Extract the (X, Y) coordinate from the center of the cell holding the provided text.  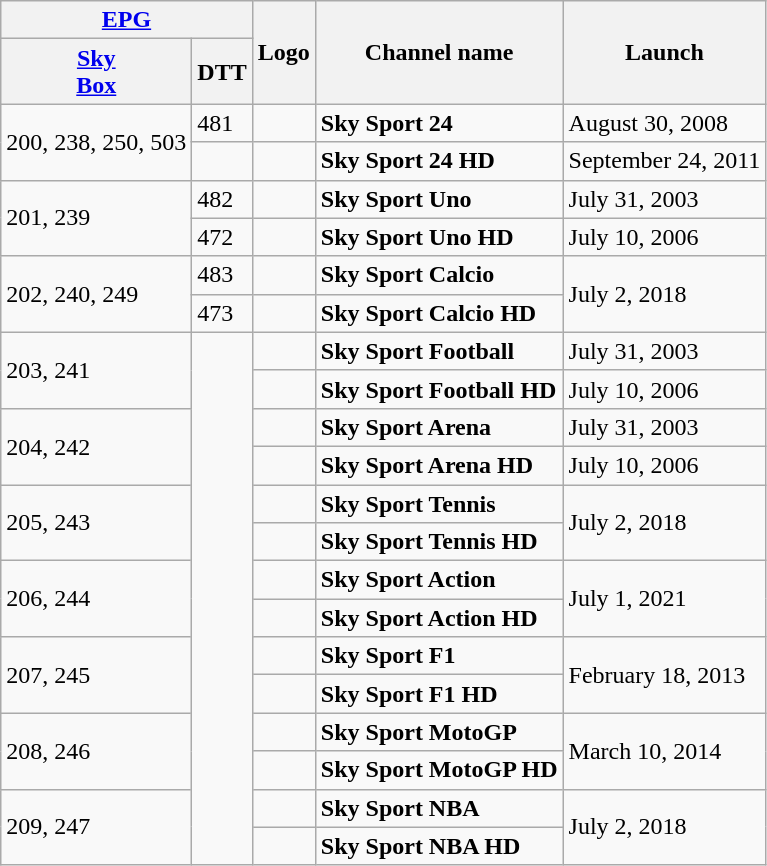
Sky Sport Football (439, 351)
Sky Sport MotoGP (439, 732)
DTT (222, 72)
Sky Sport 24 HD (439, 161)
EPG (126, 20)
481 (222, 123)
208, 246 (96, 751)
Sky Sport Uno (439, 199)
207, 245 (96, 675)
201, 239 (96, 218)
Sky Sport F1 HD (439, 694)
203, 241 (96, 370)
Channel name (439, 52)
473 (222, 313)
Sky Sport Tennis (439, 503)
July 1, 2021 (664, 599)
March 10, 2014 (664, 751)
September 24, 2011 (664, 161)
Sky Sport Arena HD (439, 465)
Sky Sport Action HD (439, 618)
February 18, 2013 (664, 675)
472 (222, 237)
Sky Sport Football HD (439, 389)
August 30, 2008 (664, 123)
Launch (664, 52)
SkyBox (96, 72)
209, 247 (96, 827)
Sky Sport Calcio (439, 275)
200, 238, 250, 503 (96, 142)
205, 243 (96, 522)
202, 240, 249 (96, 294)
Sky Sport MotoGP HD (439, 770)
Sky Sport NBA HD (439, 846)
206, 244 (96, 599)
Sky Sport Uno HD (439, 237)
482 (222, 199)
Sky Sport Action (439, 580)
204, 242 (96, 446)
Logo (284, 52)
Sky Sport Tennis HD (439, 542)
Sky Sport 24 (439, 123)
Sky Sport Arena (439, 427)
Sky Sport F1 (439, 656)
Sky Sport Calcio HD (439, 313)
483 (222, 275)
Sky Sport NBA (439, 808)
